Determine the (x, y) coordinate at the center of the cell enclosing the given text.  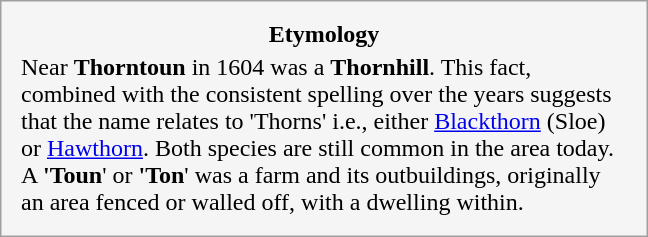
Etymology (324, 35)
